Find where the given text appears and provide that cell's center as (X, Y) coordinate. 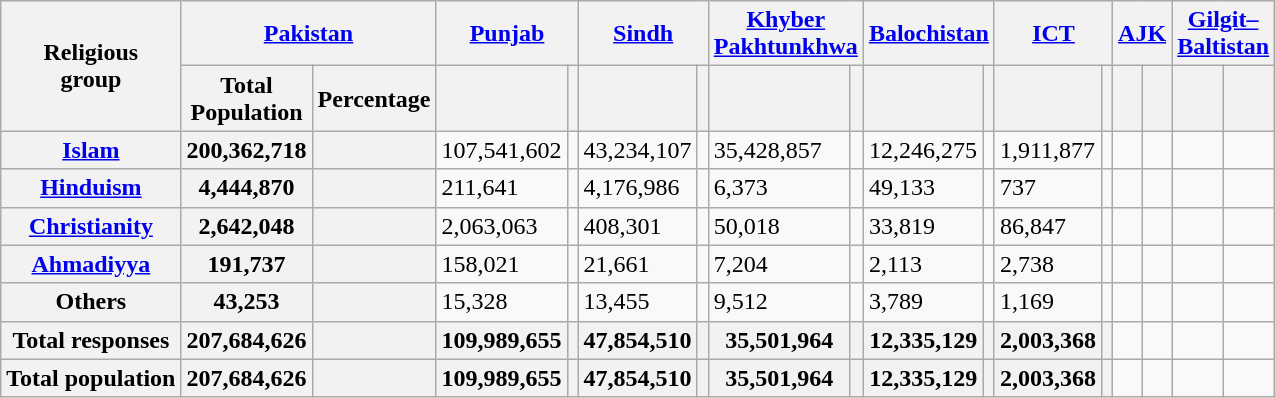
50,018 (779, 226)
21,661 (638, 264)
Total population (91, 378)
86,847 (1048, 226)
737 (1048, 188)
Ahmadiyya (91, 264)
43,253 (246, 302)
33,819 (923, 226)
KhyberPakhtunkhwa (786, 34)
TotalPopulation (246, 98)
211,641 (502, 188)
15,328 (502, 302)
13,455 (638, 302)
Others (91, 302)
2,063,063 (502, 226)
Hinduism (91, 188)
43,234,107 (638, 150)
2,113 (923, 264)
35,428,857 (779, 150)
Sindh (643, 34)
200,362,718 (246, 150)
191,737 (246, 264)
1,911,877 (1048, 150)
6,373 (779, 188)
AJK (1142, 34)
Balochistan (928, 34)
Christianity (91, 226)
Gilgit–Baltistan (1224, 34)
158,021 (502, 264)
408,301 (638, 226)
2,738 (1048, 264)
9,512 (779, 302)
Percentage (374, 98)
1,169 (1048, 302)
Pakistan (308, 34)
Total responses (91, 340)
4,176,986 (638, 188)
4,444,870 (246, 188)
49,133 (923, 188)
7,204 (779, 264)
ICT (1053, 34)
Religiousgroup (91, 66)
Islam (91, 150)
Punjab (507, 34)
107,541,602 (502, 150)
3,789 (923, 302)
2,642,048 (246, 226)
12,246,275 (923, 150)
